Pinpoint the cell where the given text exists, returning its [x, y] midpoint coordinate. 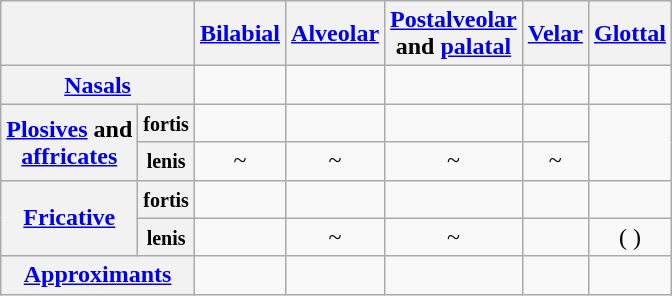
Postalveolarand palatal [454, 34]
Plosives andaffricates [70, 142]
Fricative [70, 218]
Alveolar [336, 34]
Nasals [98, 85]
( ) [630, 237]
Glottal [630, 34]
Velar [555, 34]
Approximants [98, 275]
Bilabial [240, 34]
